Capture the cell that displays the provided text and extract its [x, y] central coordinate. 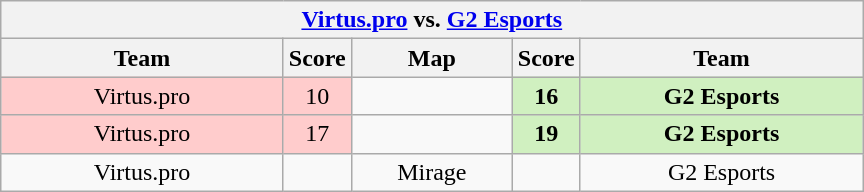
10 [317, 96]
19 [546, 134]
16 [546, 96]
17 [317, 134]
Mirage [432, 172]
Map [432, 58]
Virtus.pro vs. G2 Esports [432, 20]
